Return (X, Y) of the center of cell containing provided text 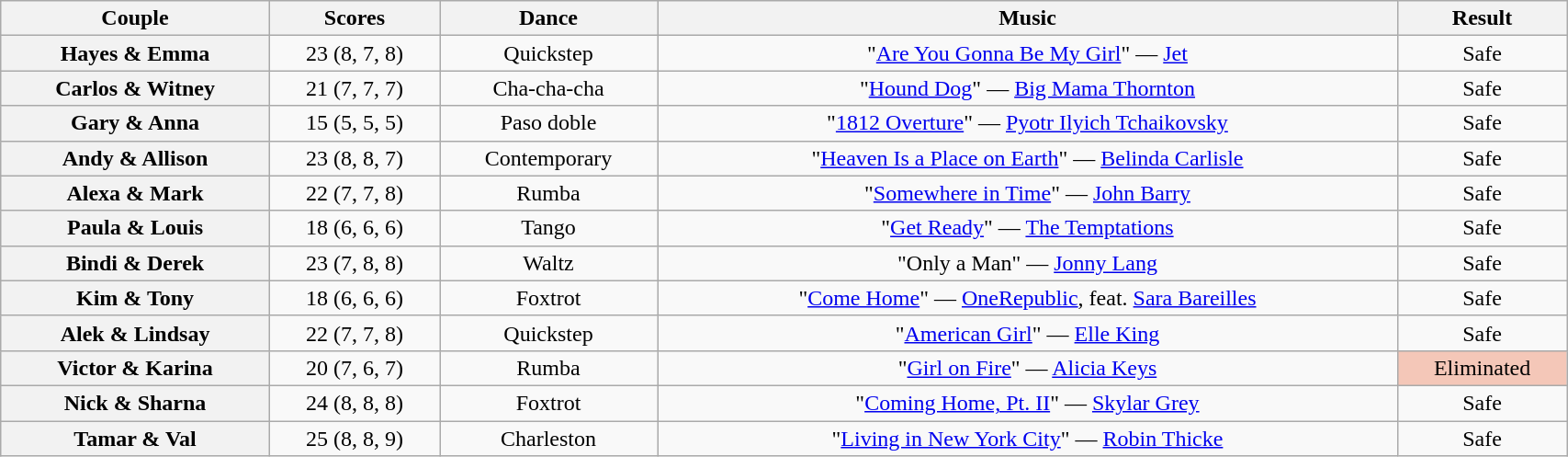
23 (8, 8, 7) (355, 158)
21 (7, 7, 7) (355, 88)
Alexa & Mark (136, 193)
Dance (549, 18)
Paula & Louis (136, 228)
23 (7, 8, 8) (355, 263)
15 (5, 5, 5) (355, 123)
Eliminated (1482, 368)
"Heaven Is a Place on Earth" — Belinda Carlisle (1028, 158)
"Get Ready" — The Temptations (1028, 228)
Result (1482, 18)
Music (1028, 18)
"Somewhere in Time" — John Barry (1028, 193)
Paso doble (549, 123)
Waltz (549, 263)
"Hound Dog" — Big Mama Thornton (1028, 88)
Cha-cha-cha (549, 88)
24 (8, 8, 8) (355, 403)
"Come Home" — OneRepublic, feat. Sara Bareilles (1028, 298)
Couple (136, 18)
Contemporary (549, 158)
"Coming Home, Pt. II" — Skylar Grey (1028, 403)
Alek & Lindsay (136, 333)
Gary & Anna (136, 123)
"Only a Man" — Jonny Lang (1028, 263)
"1812 Overture" — Pyotr Ilyich Tchaikovsky (1028, 123)
Andy & Allison (136, 158)
"Are You Gonna Be My Girl" — Jet (1028, 53)
Carlos & Witney (136, 88)
Tango (549, 228)
20 (7, 6, 7) (355, 368)
Bindi & Derek (136, 263)
Victor & Karina (136, 368)
Tamar & Val (136, 439)
Scores (355, 18)
Kim & Tony (136, 298)
"American Girl" — Elle King (1028, 333)
23 (8, 7, 8) (355, 53)
"Living in New York City" — Robin Thicke (1028, 439)
Nick & Sharna (136, 403)
Charleston (549, 439)
25 (8, 8, 9) (355, 439)
Hayes & Emma (136, 53)
"Girl on Fire" — Alicia Keys (1028, 368)
